Output the (x, y) coordinate of the center of the cell containing the given text.  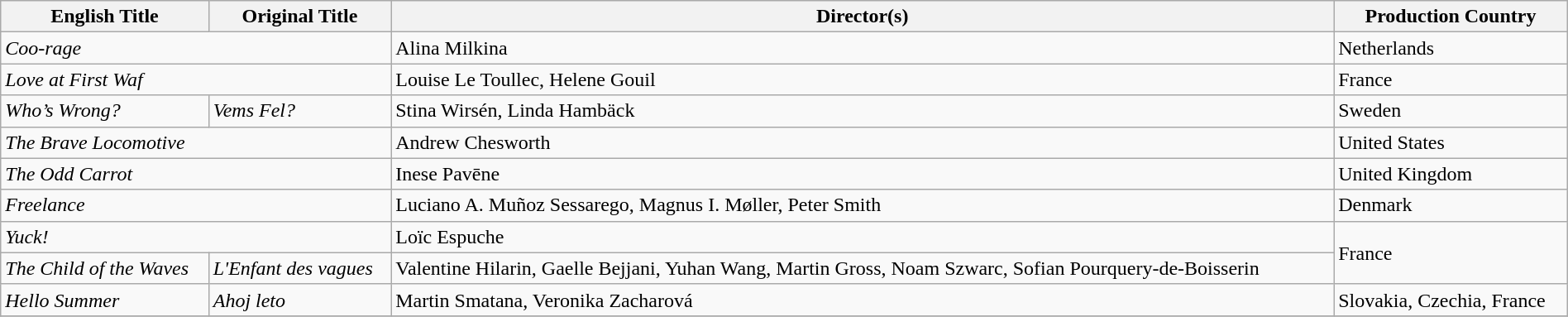
L'Enfant des vagues (299, 268)
The Odd Carrot (196, 174)
Director(s) (863, 17)
United States (1451, 142)
The Brave Locomotive (196, 142)
Original Title (299, 17)
Who’s Wrong? (104, 111)
English Title (104, 17)
Andrew Chesworth (863, 142)
Martin Smatana, Veronika Zacharová (863, 300)
Slovakia, Czechia, France (1451, 300)
Luciano A. Muñoz Sessarego, Magnus I. Møller, Peter Smith (863, 205)
Valentine Hilarin, Gaelle Bejjani, Yuhan Wang, Martin Gross, Noam Szwarc, Sofian Pourquery-de-Boisserin (863, 268)
Louise Le Toullec, Helene Gouil (863, 79)
Alina Milkina (863, 48)
Loïc Espuche (863, 237)
Sweden (1451, 111)
Hello Summer (104, 300)
Love at First Waf (196, 79)
Denmark (1451, 205)
Inese Pavēne (863, 174)
Netherlands (1451, 48)
Yuck! (196, 237)
Production Country (1451, 17)
Freelance (196, 205)
Coo-rage (196, 48)
Stina Wirsén, Linda Hambäck (863, 111)
United Kingdom (1451, 174)
The Child of the Waves (104, 268)
Vems Fel? (299, 111)
Ahoj leto (299, 300)
